Provide the (x, y) coordinate of the cell's center where the given text is located.  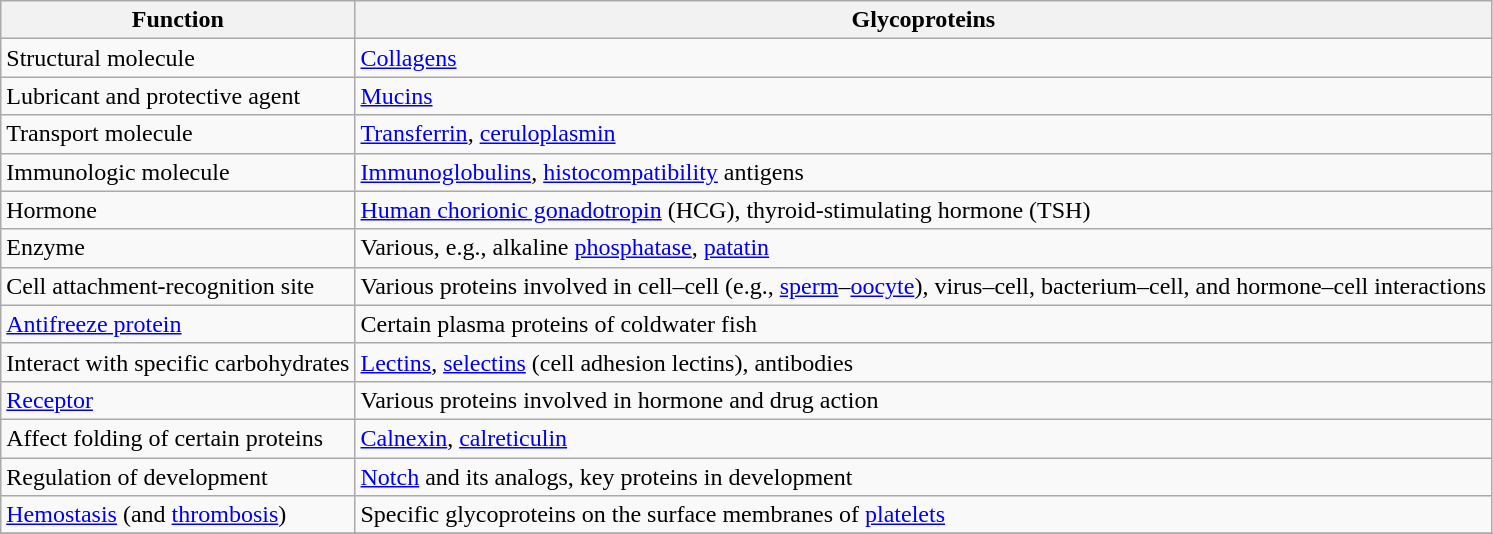
Transport molecule (178, 134)
Affect folding of certain proteins (178, 438)
Calnexin, calreticulin (924, 438)
Receptor (178, 400)
Hormone (178, 210)
Certain plasma proteins of coldwater fish (924, 324)
Structural molecule (178, 58)
Function (178, 20)
Hemostasis (and thrombosis) (178, 515)
Antifreeze protein (178, 324)
Cell attachment-recognition site (178, 286)
Specific glycoproteins on the surface membranes of platelets (924, 515)
Notch and its analogs, key proteins in development (924, 477)
Mucins (924, 96)
Various, e.g., alkaline phosphatase, patatin (924, 248)
Transferrin, ceruloplasmin (924, 134)
Enzyme (178, 248)
Interact with specific carbohydrates (178, 362)
Glycoproteins (924, 20)
Immunoglobulins, histocompatibility antigens (924, 172)
Collagens (924, 58)
Immunologic molecule (178, 172)
Lectins, selectins (cell adhesion lectins), antibodies (924, 362)
Various proteins involved in cell–cell (e.g., sperm–oocyte), virus–cell, bacterium–cell, and hormone–cell interactions (924, 286)
Human chorionic gonadotropin (HCG), thyroid-stimulating hormone (TSH) (924, 210)
Lubricant and protective agent (178, 96)
Various proteins involved in hormone and drug action (924, 400)
Regulation of development (178, 477)
